Pinpoint the cell where the given text exists, returning its (X, Y) midpoint coordinate. 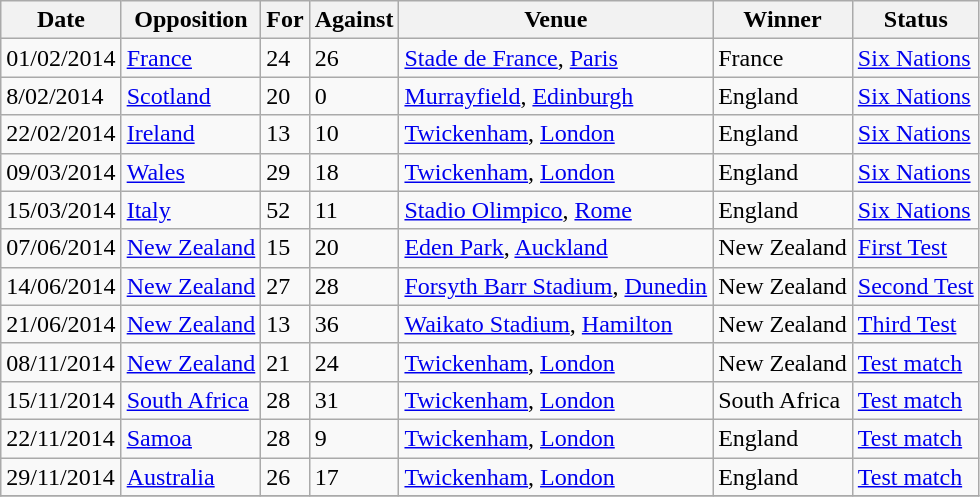
21/06/2014 (61, 324)
Against (354, 20)
15/03/2014 (61, 210)
15/11/2014 (61, 400)
Second Test (916, 286)
27 (285, 286)
Eden Park, Auckland (556, 248)
Status (916, 20)
Italy (191, 210)
Scotland (191, 96)
Stadio Olimpico, Rome (556, 210)
17 (354, 477)
21 (285, 362)
9 (354, 438)
52 (285, 210)
First Test (916, 248)
Wales (191, 172)
11 (354, 210)
Ireland (191, 134)
22/02/2014 (61, 134)
10 (354, 134)
29 (285, 172)
Winner (783, 20)
08/11/2014 (61, 362)
Venue (556, 20)
Date (61, 20)
18 (354, 172)
Murrayfield, Edinburgh (556, 96)
Australia (191, 477)
14/06/2014 (61, 286)
Forsyth Barr Stadium, Dunedin (556, 286)
Opposition (191, 20)
31 (354, 400)
Third Test (916, 324)
8/02/2014 (61, 96)
0 (354, 96)
01/02/2014 (61, 58)
36 (354, 324)
Stade de France, Paris (556, 58)
15 (285, 248)
07/06/2014 (61, 248)
For (285, 20)
09/03/2014 (61, 172)
22/11/2014 (61, 438)
Samoa (191, 438)
29/11/2014 (61, 477)
Waikato Stadium, Hamilton (556, 324)
